Scan for the cell matching the given text and deliver its [X, Y] coordinate at center. 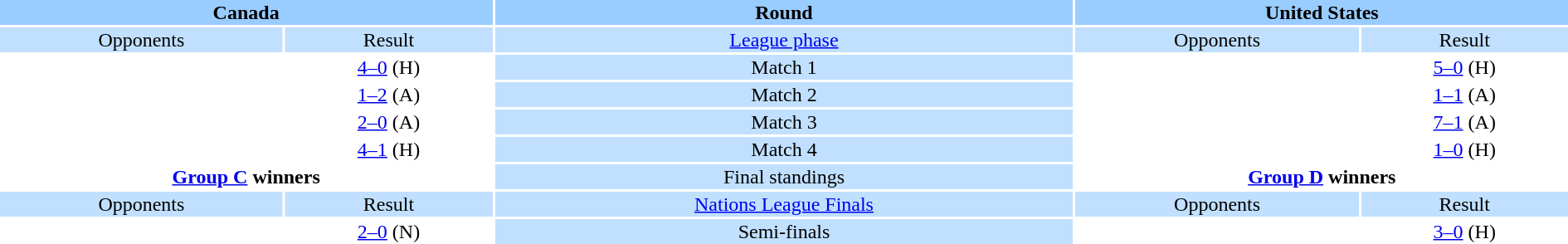
Nations League Finals [783, 204]
1–1 (A) [1464, 95]
Canada [246, 12]
Group D winners [1322, 177]
1–2 (A) [388, 95]
2–0 (N) [388, 232]
Group C winners [246, 177]
Semi-finals [783, 232]
Match 4 [783, 149]
1–0 (H) [1464, 149]
Match 1 [783, 67]
4–1 (H) [388, 149]
7–1 (A) [1464, 122]
United States [1322, 12]
2–0 (A) [388, 122]
3–0 (H) [1464, 232]
5–0 (H) [1464, 67]
Match 3 [783, 122]
Match 2 [783, 95]
Round [783, 12]
Final standings [783, 177]
4–0 (H) [388, 67]
League phase [783, 40]
